For the text-containing cell, return its midpoint in (x, y) coordinate format. 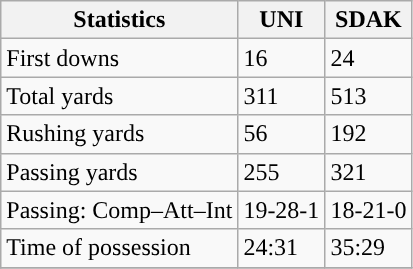
255 (282, 172)
Statistics (120, 20)
Passing: Comp–Att–Int (120, 210)
First downs (120, 58)
SDAK (368, 20)
192 (368, 134)
Time of possession (120, 248)
513 (368, 96)
Passing yards (120, 172)
UNI (282, 20)
35:29 (368, 248)
311 (282, 96)
Rushing yards (120, 134)
56 (282, 134)
19-28-1 (282, 210)
16 (282, 58)
24:31 (282, 248)
Total yards (120, 96)
18-21-0 (368, 210)
24 (368, 58)
321 (368, 172)
